Pinpoint the cell where the given text exists, returning its [x, y] midpoint coordinate. 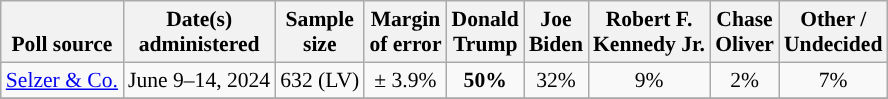
Date(s)administered [199, 32]
Poll source [62, 32]
Samplesize [320, 32]
± 3.9% [405, 80]
632 (LV) [320, 80]
Selzer & Co. [62, 80]
JoeBiden [556, 32]
Marginof error [405, 32]
June 9–14, 2024 [199, 80]
Other /Undecided [833, 32]
9% [649, 80]
Robert F.Kennedy Jr. [649, 32]
DonaldTrump [486, 32]
50% [486, 80]
32% [556, 80]
2% [744, 80]
7% [833, 80]
ChaseOliver [744, 32]
